Return (X, Y) of the center of cell containing provided text 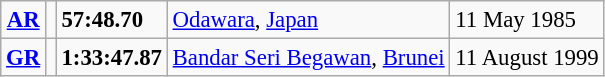
11 August 1999 (527, 58)
11 May 1985 (527, 20)
Odawara, Japan (308, 20)
1:33:47.87 (112, 58)
AR (24, 20)
GR (24, 58)
Bandar Seri Begawan, Brunei (308, 58)
57:48.70 (112, 20)
